Return (x, y) of the center of cell containing provided text 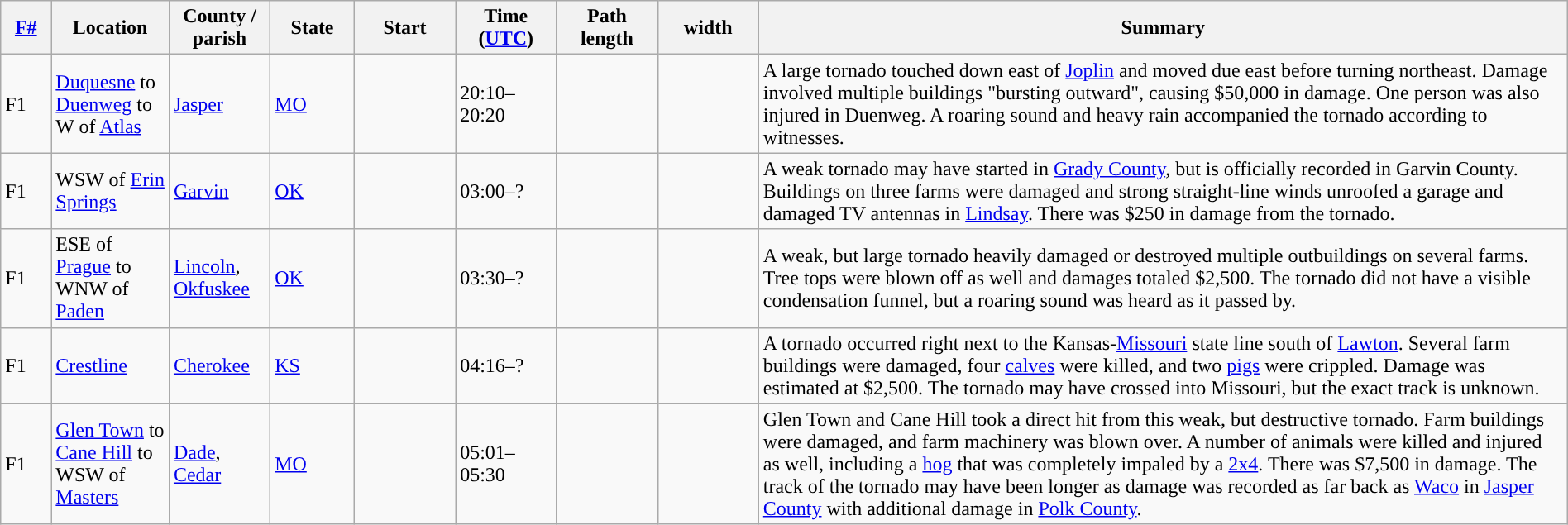
KS (313, 365)
State (313, 28)
03:00–? (506, 191)
Path length (607, 28)
Location (111, 28)
Summary (1163, 28)
Glen Town to Cane Hill to WSW of Masters (111, 464)
width (708, 28)
ESE of Prague to WNW of Paden (111, 278)
Garvin (219, 191)
03:30–? (506, 278)
Cherokee (219, 365)
Jasper (219, 104)
20:10–20:20 (506, 104)
Duquesne to Duenweg to W of Atlas (111, 104)
Crestline (111, 365)
Lincoln, Okfuskee (219, 278)
Start (404, 28)
04:16–? (506, 365)
05:01–05:30 (506, 464)
County / parish (219, 28)
Time (UTC) (506, 28)
Dade, Cedar (219, 464)
F# (26, 28)
WSW of Erin Springs (111, 191)
